Find where the given text appears and provide that cell's center as (X, Y) coordinate. 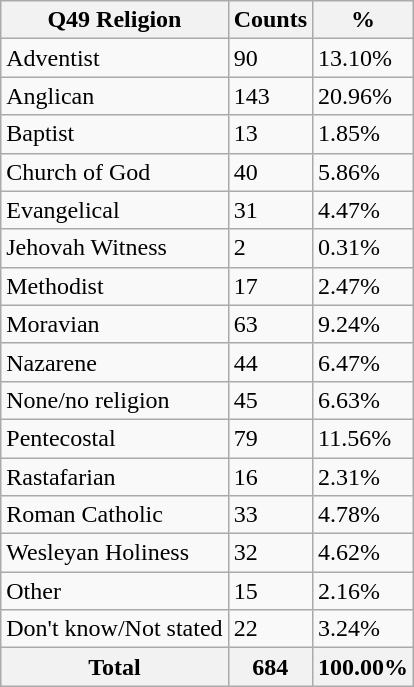
4.62% (364, 553)
6.63% (364, 400)
5.86% (364, 172)
143 (270, 96)
40 (270, 172)
13.10% (364, 58)
684 (270, 667)
4.47% (364, 210)
79 (270, 438)
Jehovah Witness (114, 248)
Other (114, 591)
Total (114, 667)
22 (270, 629)
Adventist (114, 58)
Wesleyan Holiness (114, 553)
Roman Catholic (114, 515)
17 (270, 286)
3.24% (364, 629)
4.78% (364, 515)
6.47% (364, 362)
2 (270, 248)
% (364, 20)
Moravian (114, 324)
Counts (270, 20)
Pentecostal (114, 438)
100.00% (364, 667)
2.47% (364, 286)
16 (270, 477)
45 (270, 400)
Church of God (114, 172)
32 (270, 553)
2.16% (364, 591)
Nazarene (114, 362)
1.85% (364, 134)
15 (270, 591)
44 (270, 362)
0.31% (364, 248)
33 (270, 515)
2.31% (364, 477)
Evangelical (114, 210)
Don't know/Not stated (114, 629)
63 (270, 324)
20.96% (364, 96)
9.24% (364, 324)
11.56% (364, 438)
Baptist (114, 134)
Rastafarian (114, 477)
Anglican (114, 96)
31 (270, 210)
13 (270, 134)
Methodist (114, 286)
Q49 Religion (114, 20)
None/no religion (114, 400)
90 (270, 58)
